Capture the cell that displays the provided text and extract its (x, y) central coordinate. 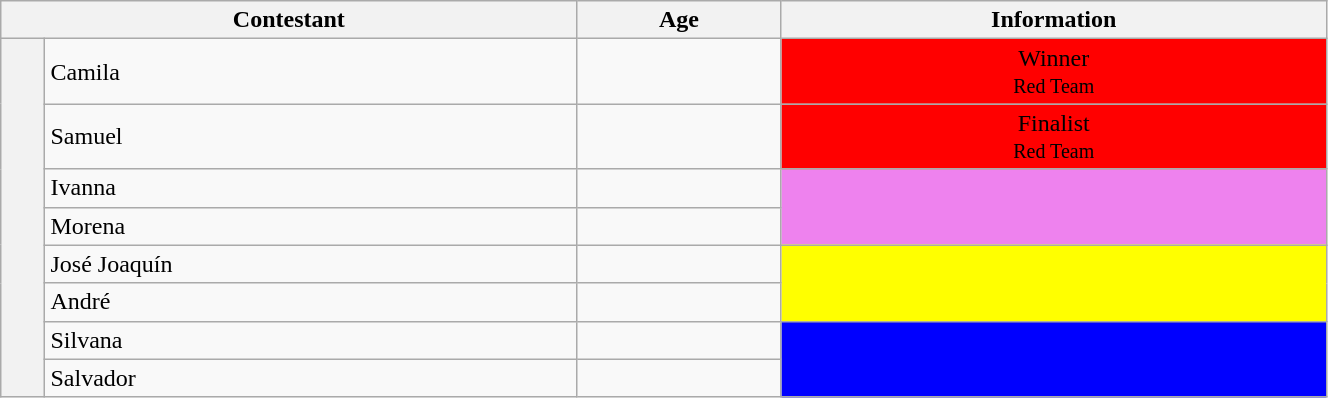
FinalistRed Team (1054, 136)
Ivanna (311, 188)
Age (679, 20)
Samuel (311, 136)
Information (1054, 20)
Contestant (289, 20)
Morena (311, 226)
Camila (311, 72)
José Joaquín (311, 264)
André (311, 302)
Salvador (311, 378)
Silvana (311, 340)
WinnerRed Team (1054, 72)
